From the cell containing the given text, extract its center point as [x, y] coordinate. 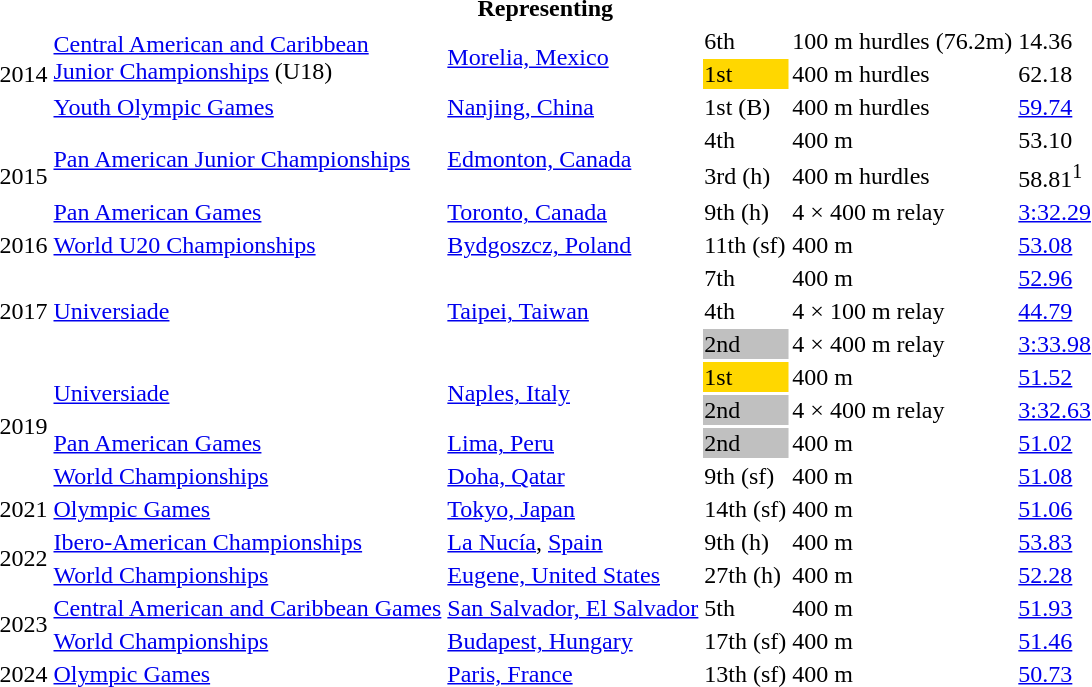
5th [746, 608]
Lima, Peru [573, 443]
6th [746, 41]
100 m hurdles (76.2m) [902, 41]
9th (sf) [746, 476]
Edmonton, Canada [573, 160]
1st (B) [746, 107]
Olympic Games [248, 509]
Central American and CaribbeanJunior Championships (U18) [248, 58]
Youth Olympic Games [248, 107]
4 × 100 m relay [902, 311]
Taipei, Taiwan [573, 311]
Morelia, Mexico [573, 58]
11th (sf) [746, 245]
World U20 Championships [248, 245]
Eugene, United States [573, 575]
Central American and Caribbean Games [248, 608]
Toronto, Canada [573, 212]
Tokyo, Japan [573, 509]
3rd (h) [746, 176]
La Nucía, Spain [573, 542]
Nanjing, China [573, 107]
San Salvador, El Salvador [573, 608]
Ibero-American Championships [248, 542]
Bydgoszcz, Poland [573, 245]
27th (h) [746, 575]
Budapest, Hungary [573, 641]
17th (sf) [746, 641]
7th [746, 278]
Doha, Qatar [573, 476]
Pan American Junior Championships [248, 160]
Naples, Italy [573, 394]
14th (sf) [746, 509]
